Determine the [X, Y] coordinate at the center of the cell enclosing the given text.  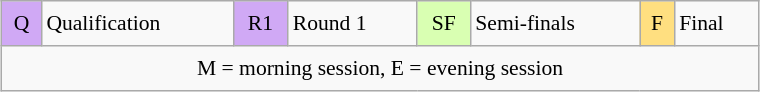
F [657, 24]
Round 1 [353, 24]
SF [444, 24]
M = morning session, E = evening session [380, 68]
Semi-finals [555, 24]
R1 [260, 24]
Q [22, 24]
Final [716, 24]
Qualification [137, 24]
